Locate the cell with the specified text and output its (X, Y) center coordinate. 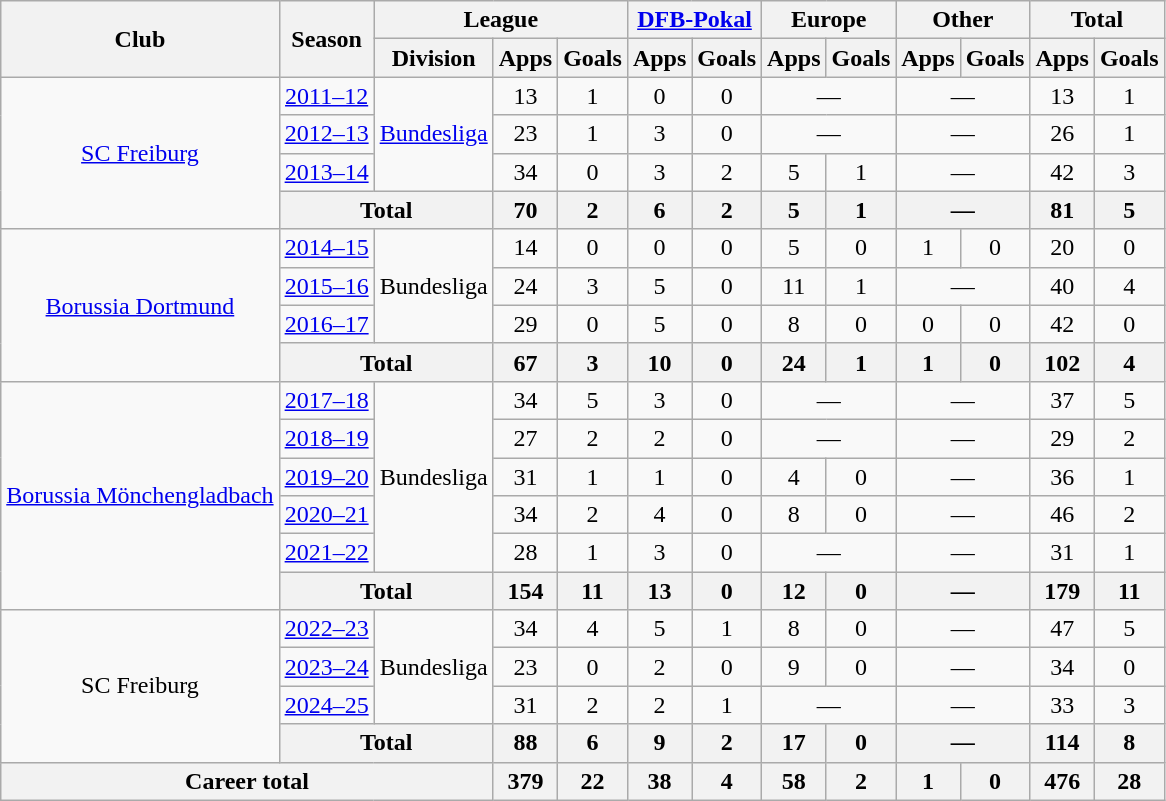
Career total (247, 781)
70 (525, 210)
33 (1062, 705)
14 (525, 248)
47 (1062, 629)
17 (794, 743)
40 (1062, 286)
26 (1062, 134)
Europe (829, 20)
Borussia Mönchengladbach (140, 495)
2011–12 (326, 96)
League (500, 20)
81 (1062, 210)
Division (434, 58)
88 (525, 743)
2015–16 (326, 286)
22 (593, 781)
102 (1062, 362)
114 (1062, 743)
10 (659, 362)
2024–25 (326, 705)
179 (1062, 591)
2018–19 (326, 438)
37 (1062, 400)
2020–21 (326, 515)
2016–17 (326, 324)
2023–24 (326, 667)
154 (525, 591)
2017–18 (326, 400)
Borussia Dortmund (140, 305)
20 (1062, 248)
58 (794, 781)
2021–22 (326, 553)
379 (525, 781)
2014–15 (326, 248)
Club (140, 39)
2022–23 (326, 629)
36 (1062, 477)
Other (963, 20)
38 (659, 781)
476 (1062, 781)
2012–13 (326, 134)
2019–20 (326, 477)
DFB-Pokal (694, 20)
27 (525, 438)
Season (326, 39)
67 (525, 362)
2013–14 (326, 172)
12 (794, 591)
46 (1062, 515)
